Scan for the cell matching the given text and deliver its [X, Y] coordinate at center. 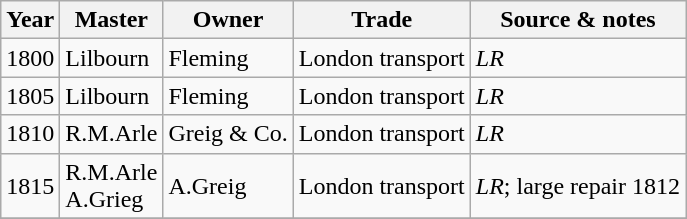
Greig & Co. [228, 134]
1810 [30, 134]
1800 [30, 58]
1815 [30, 186]
R.M.Arle [112, 134]
Owner [228, 20]
Year [30, 20]
1805 [30, 96]
LR; large repair 1812 [578, 186]
A.Greig [228, 186]
R.M.ArleA.Grieg [112, 186]
Source & notes [578, 20]
Trade [382, 20]
Master [112, 20]
